Capture the cell that displays the provided text and extract its [x, y] central coordinate. 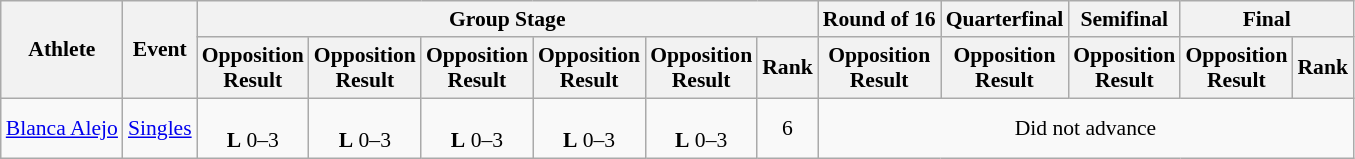
Round of 16 [880, 19]
Blanca Alejo [62, 128]
Quarterfinal [1005, 19]
Did not advance [1086, 128]
Final [1266, 19]
Athlete [62, 50]
Event [160, 50]
6 [788, 128]
Singles [160, 128]
Semifinal [1124, 19]
Group Stage [508, 19]
